Determine the (X, Y) coordinate at the center of the cell enclosing the given text.  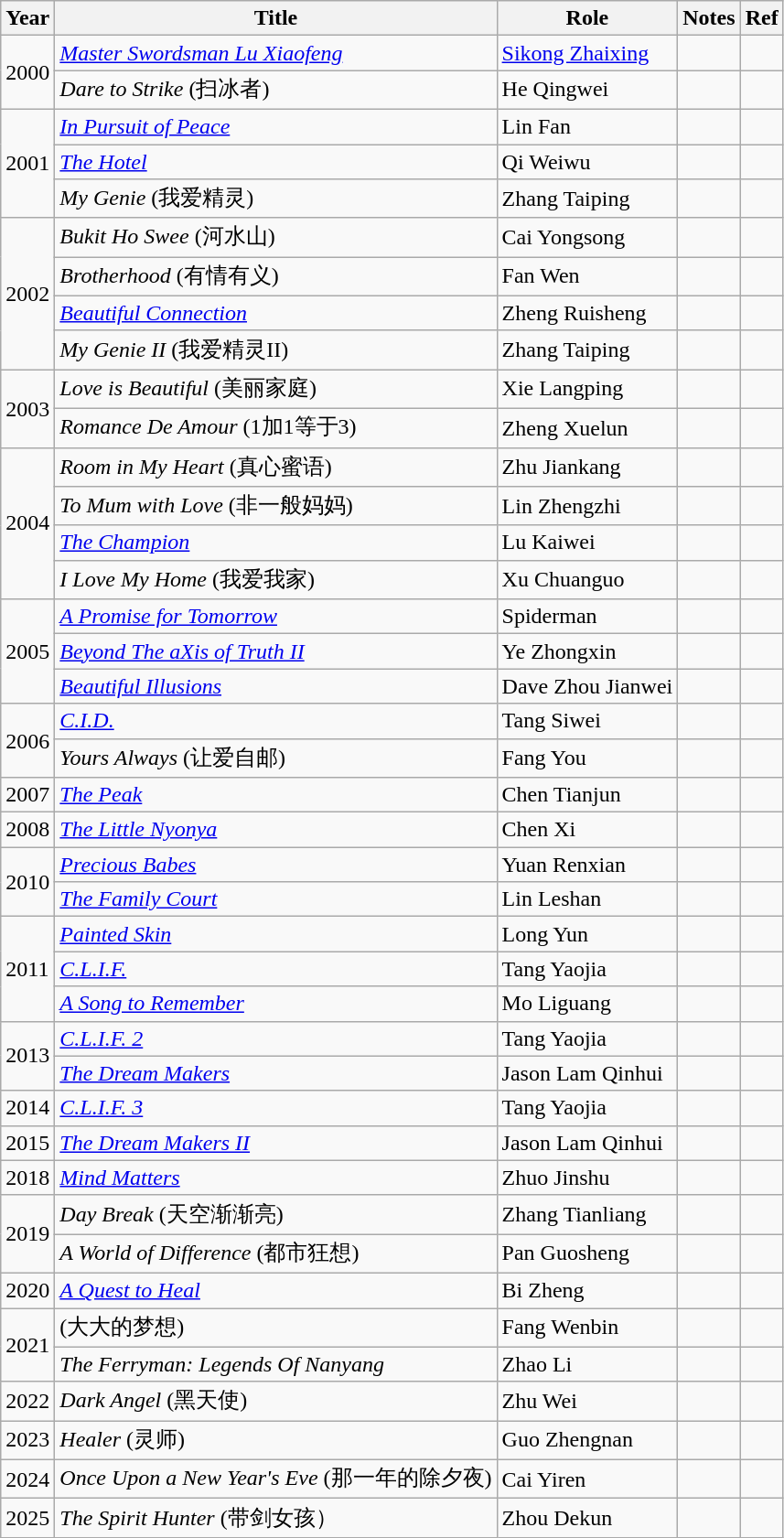
Cai Yiren (587, 1479)
The Champion (276, 543)
Mo Liguang (587, 1004)
Beautiful Illusions (276, 686)
Cai Yongsong (587, 238)
Qi Weiwu (587, 162)
My Genie II (我爱精灵II) (276, 350)
Chen Tianjun (587, 795)
Ye Zhongxin (587, 651)
2007 (27, 795)
2023 (27, 1440)
Fang You (587, 758)
C.L.I.F. 2 (276, 1038)
2005 (27, 651)
2022 (27, 1402)
Zheng Ruisheng (587, 313)
A Promise for Tomorrow (276, 617)
Chen Xi (587, 830)
The Dream Makers II (276, 1143)
2011 (27, 969)
Spiderman (587, 617)
2004 (27, 523)
Fang Wenbin (587, 1328)
The Dream Makers (276, 1073)
Role (587, 18)
Once Upon a New Year's Eve (那一年的除夕夜) (276, 1479)
Brotherhood (有情有义) (276, 276)
Lin Leshan (587, 899)
Xie Langping (587, 390)
Beyond The aXis of Truth II (276, 651)
Ref (761, 18)
Pan Guosheng (587, 1253)
A Song to Remember (276, 1004)
In Pursuit of Peace (276, 126)
Long Yun (587, 934)
He Qingwei (587, 90)
Healer (灵师) (276, 1440)
Master Swordsman Lu Xiaofeng (276, 53)
Sikong Zhaixing (587, 53)
The Peak (276, 795)
Yours Always (让爱自邮) (276, 758)
The Hotel (276, 162)
2001 (27, 163)
2013 (27, 1056)
2020 (27, 1290)
(大大的梦想) (276, 1328)
2000 (27, 73)
Guo Zhengnan (587, 1440)
Zhao Li (587, 1364)
Love is Beautiful (美丽家庭) (276, 390)
Title (276, 18)
Tang Siwei (587, 721)
2019 (27, 1233)
The Ferryman: Legends Of Nanyang (276, 1364)
2024 (27, 1479)
Day Break (天空渐渐亮) (276, 1215)
To Mum with Love (非一般妈妈) (276, 507)
2014 (27, 1108)
Dark Angel (黑天使) (276, 1402)
Dave Zhou Jianwei (587, 686)
Xu Chuanguo (587, 580)
Zheng Xuelun (587, 428)
Romance De Amour (1加1等于3) (276, 428)
Dare to Strike (扫冰者) (276, 90)
Zhu Jiankang (587, 467)
The Family Court (276, 899)
Mind Matters (276, 1178)
2002 (27, 294)
Lin Zhengzhi (587, 507)
2006 (27, 741)
Zhang Tianliang (587, 1215)
Lu Kaiwei (587, 543)
Zhuo Jinshu (587, 1178)
C.L.I.F. (276, 969)
Lin Fan (587, 126)
2008 (27, 830)
Bukit Ho Swee (河水山) (276, 238)
A World of Difference (都市狂想) (276, 1253)
C.L.I.F. 3 (276, 1108)
2025 (27, 1519)
Notes (709, 18)
Beautiful Connection (276, 313)
2003 (27, 408)
The Spirit Hunter (带剑女孩） (276, 1519)
Zhou Dekun (587, 1519)
Room in My Heart (真心蜜语) (276, 467)
C.I.D. (276, 721)
2010 (27, 882)
A Quest to Heal (276, 1290)
2015 (27, 1143)
My Genie (我爱精灵) (276, 199)
2021 (27, 1345)
2018 (27, 1178)
Bi Zheng (587, 1290)
The Little Nyonya (276, 830)
Zhu Wei (587, 1402)
Fan Wen (587, 276)
I Love My Home (我爱我家) (276, 580)
Precious Babes (276, 865)
Yuan Renxian (587, 865)
Year (27, 18)
Painted Skin (276, 934)
